Search for the cell housing the specified text and yield its (X, Y) center coordinate. 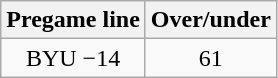
BYU −14 (74, 58)
Pregame line (74, 20)
61 (210, 58)
Over/under (210, 20)
